Pinpoint the cell where the given text exists, returning its (x, y) midpoint coordinate. 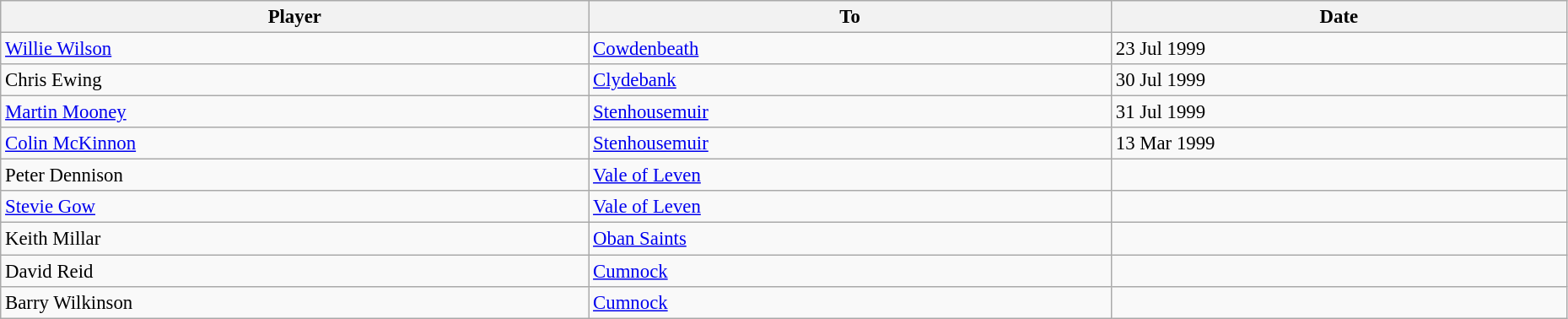
Keith Millar (295, 239)
Willie Wilson (295, 49)
23 Jul 1999 (1339, 49)
Oban Saints (850, 239)
Martin Mooney (295, 112)
Peter Dennison (295, 176)
13 Mar 1999 (1339, 143)
To (850, 17)
Colin McKinnon (295, 143)
Player (295, 17)
Cowdenbeath (850, 49)
31 Jul 1999 (1339, 112)
Stevie Gow (295, 207)
Chris Ewing (295, 80)
Date (1339, 17)
David Reid (295, 271)
Clydebank (850, 80)
Barry Wilkinson (295, 302)
30 Jul 1999 (1339, 80)
